Determine the [X, Y] coordinate at the center of the cell enclosing the given text.  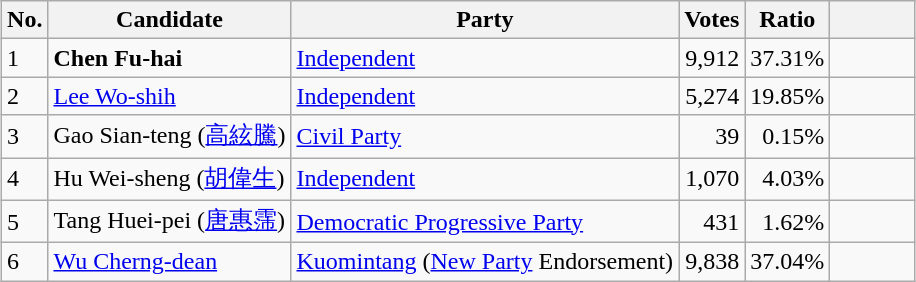
5,274 [712, 96]
19.85% [788, 96]
3 [25, 136]
1 [25, 58]
Chen Fu-hai [170, 58]
Votes [712, 20]
37.31% [788, 58]
431 [712, 222]
Gao Sian-teng (高絃騰) [170, 136]
Ratio [788, 20]
Hu Wei-sheng (胡偉生) [170, 180]
1,070 [712, 180]
Democratic Progressive Party [485, 222]
37.04% [788, 262]
Party [485, 20]
9,838 [712, 262]
39 [712, 136]
2 [25, 96]
6 [25, 262]
4.03% [788, 180]
Lee Wo-shih [170, 96]
0.15% [788, 136]
9,912 [712, 58]
Candidate [170, 20]
Civil Party [485, 136]
5 [25, 222]
Wu Cherng-dean [170, 262]
Kuomintang (New Party Endorsement) [485, 262]
4 [25, 180]
No. [25, 20]
1.62% [788, 222]
Tang Huei-pei (唐惠霈) [170, 222]
